Capture the cell that displays the provided text and extract its [X, Y] central coordinate. 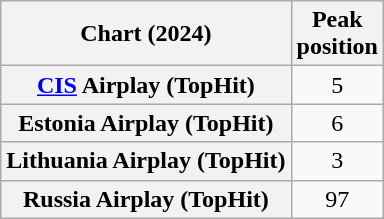
3 [337, 161]
Peakposition [337, 34]
Lithuania Airplay (TopHit) [146, 161]
6 [337, 123]
Chart (2024) [146, 34]
97 [337, 199]
Russia Airplay (TopHit) [146, 199]
5 [337, 85]
CIS Airplay (TopHit) [146, 85]
Estonia Airplay (TopHit) [146, 123]
